Capture the cell that displays the provided text and extract its [X, Y] central coordinate. 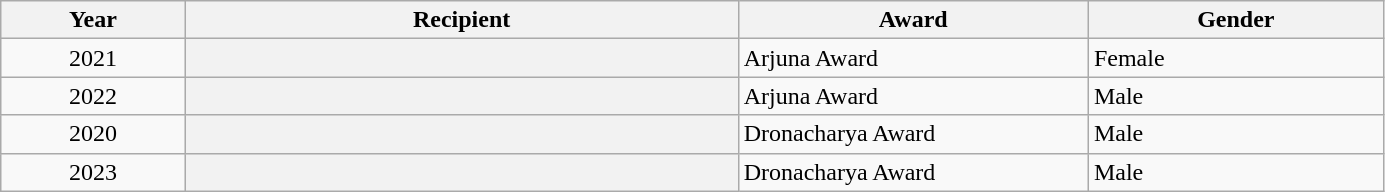
Year [93, 20]
Award [913, 20]
2020 [93, 134]
2023 [93, 172]
2022 [93, 96]
Female [1236, 58]
2021 [93, 58]
Gender [1236, 20]
Recipient [462, 20]
